Locate the cell with the specified text and output its (x, y) center coordinate. 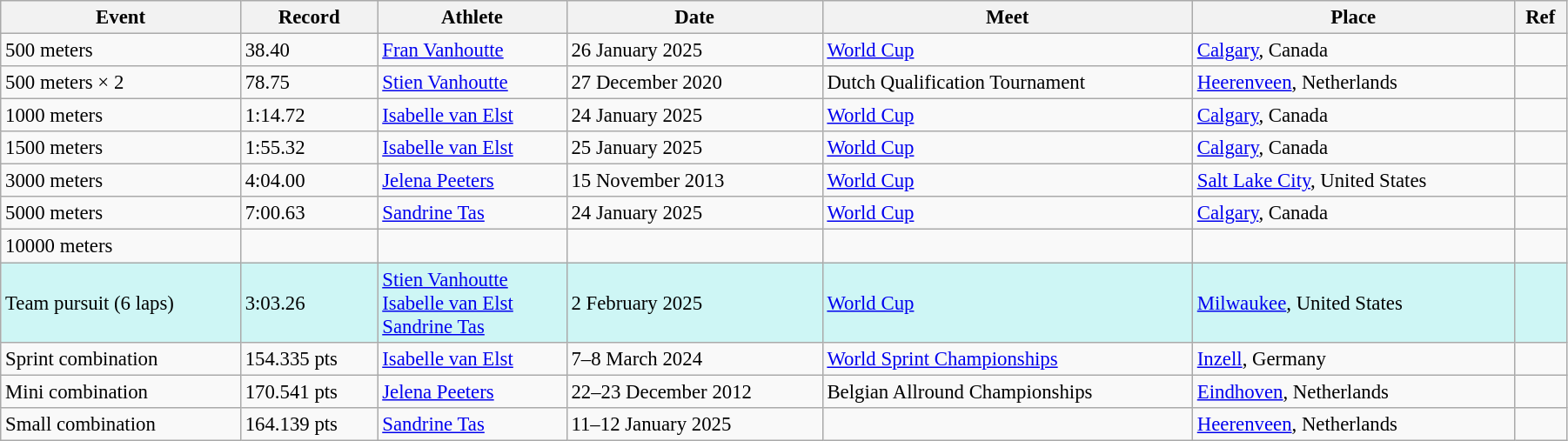
Stien Vanhoutte (472, 83)
1:14.72 (309, 116)
Milwaukee, United States (1353, 303)
22–23 December 2012 (694, 391)
25 January 2025 (694, 148)
4:04.00 (309, 181)
3:03.26 (309, 303)
27 December 2020 (694, 83)
World Sprint Championships (1008, 358)
15 November 2013 (694, 181)
Fran Vanhoutte (472, 50)
1:55.32 (309, 148)
500 meters × 2 (121, 83)
Date (694, 17)
Eindhoven, Netherlands (1353, 391)
Belgian Allround Championships (1008, 391)
Salt Lake City, United States (1353, 181)
Event (121, 17)
Record (309, 17)
164.139 pts (309, 424)
Team pursuit (6 laps) (121, 303)
Meet (1008, 17)
7–8 March 2024 (694, 358)
Place (1353, 17)
26 January 2025 (694, 50)
Dutch Qualification Tournament (1008, 83)
154.335 pts (309, 358)
78.75 (309, 83)
5000 meters (121, 213)
1000 meters (121, 116)
170.541 pts (309, 391)
Stien VanhoutteIsabelle van ElstSandrine Tas (472, 303)
Ref (1540, 17)
Inzell, Germany (1353, 358)
Athlete (472, 17)
10000 meters (121, 246)
38.40 (309, 50)
7:00.63 (309, 213)
Mini combination (121, 391)
3000 meters (121, 181)
Small combination (121, 424)
2 February 2025 (694, 303)
11–12 January 2025 (694, 424)
1500 meters (121, 148)
Sprint combination (121, 358)
500 meters (121, 50)
